Extract the [x, y] coordinate from the center of the cell holding the provided text.  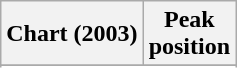
Chart (2003) [72, 34]
Peak position [189, 34]
